For the text-containing cell, return its midpoint in [X, Y] coordinate format. 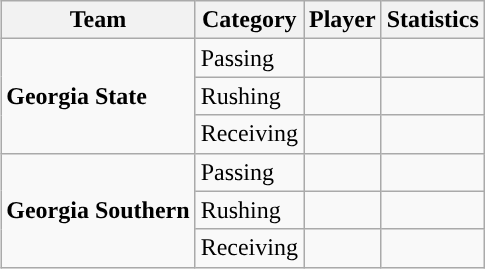
Statistics [432, 20]
Team [98, 20]
Player [343, 20]
Category [249, 20]
Georgia Southern [98, 210]
Georgia State [98, 96]
